For the text-containing cell, return its midpoint in (X, Y) coordinate format. 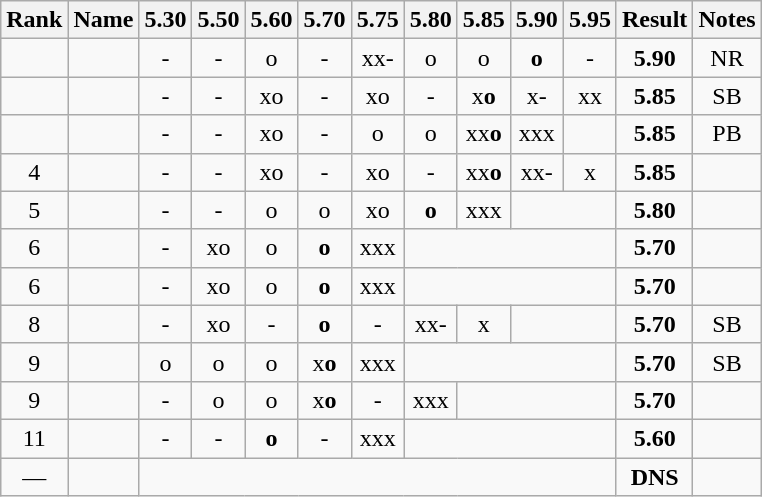
PB (727, 134)
5.95 (590, 20)
5 (34, 210)
5.75 (378, 20)
5.50 (218, 20)
4 (34, 172)
5.30 (166, 20)
— (34, 477)
Rank (34, 20)
8 (34, 324)
Result (654, 20)
xx (590, 96)
NR (727, 58)
x- (536, 96)
Notes (727, 20)
DNS (654, 477)
Name (104, 20)
11 (34, 438)
